Return the [X, Y] coordinate for the center point of the cell that contains the specified text.  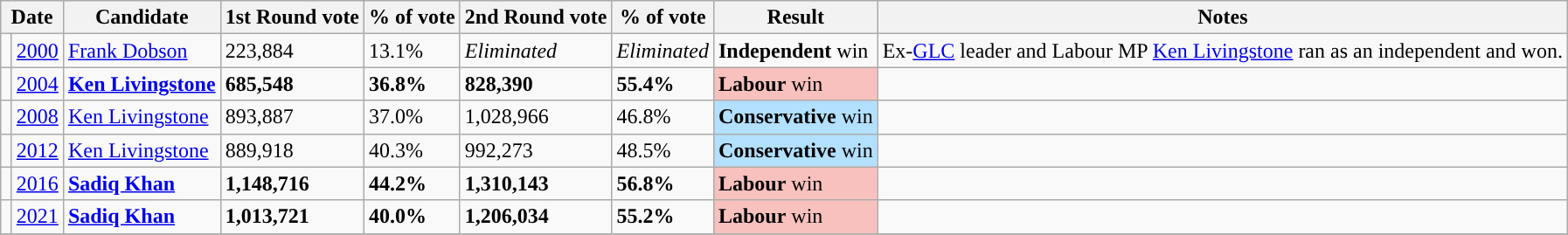
Frank Dobson [142, 51]
44.2% [413, 183]
889,918 [292, 150]
Independent win [795, 51]
Date [32, 17]
46.8% [663, 117]
893,887 [292, 117]
1,148,716 [292, 183]
2000 [37, 51]
223,884 [292, 51]
2012 [37, 150]
1,206,034 [536, 217]
1,028,966 [536, 117]
2021 [37, 217]
48.5% [663, 150]
685,548 [292, 84]
40.0% [413, 217]
40.3% [413, 150]
1,013,721 [292, 217]
Result [795, 17]
Candidate [142, 17]
36.8% [413, 84]
1,310,143 [536, 183]
Notes [1222, 17]
56.8% [663, 183]
828,390 [536, 84]
55.2% [663, 217]
992,273 [536, 150]
55.4% [663, 84]
13.1% [413, 51]
2008 [37, 117]
Ex-GLC leader and Labour MP Ken Livingstone ran as an independent and won. [1222, 51]
2nd Round vote [536, 17]
2016 [37, 183]
1st Round vote [292, 17]
37.0% [413, 117]
2004 [37, 84]
